Scan for the cell matching the given text and deliver its [X, Y] coordinate at center. 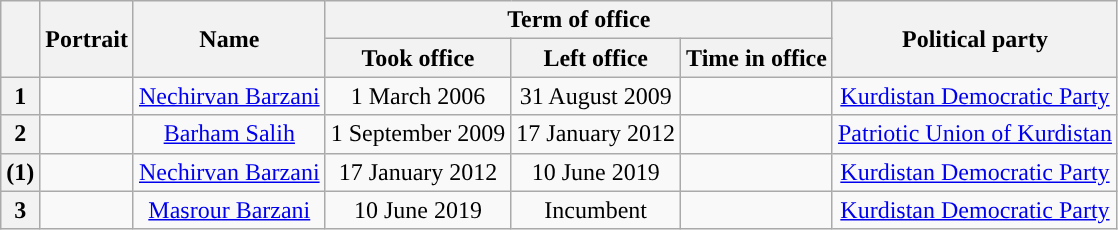
Portrait [87, 39]
Took office [418, 58]
Incumbent [596, 210]
31 August 2009 [596, 96]
Name [229, 39]
Patriotic Union of Kurdistan [974, 134]
1 March 2006 [418, 96]
2 [20, 134]
Barham Salih [229, 134]
1 [20, 96]
Masrour Barzani [229, 210]
Political party [974, 39]
Time in office [757, 58]
Left office [596, 58]
Term of office [578, 20]
1 September 2009 [418, 134]
3 [20, 210]
(1) [20, 172]
